Return the (x, y) coordinate for the center point of the cell that contains the specified text.  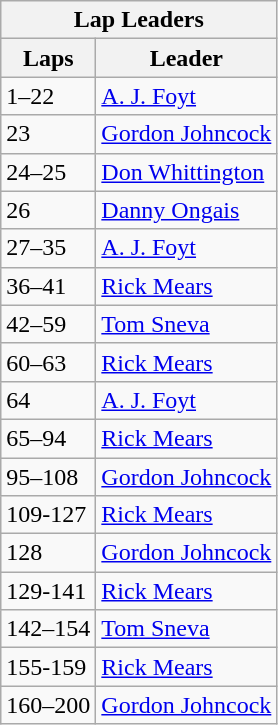
Leader (186, 58)
109-127 (48, 515)
Danny Ongais (186, 210)
42–59 (48, 324)
1–22 (48, 96)
65–94 (48, 438)
160–200 (48, 705)
Laps (48, 58)
129-141 (48, 591)
Lap Leaders (139, 20)
23 (48, 134)
24–25 (48, 172)
64 (48, 400)
Don Whittington (186, 172)
95–108 (48, 477)
26 (48, 210)
60–63 (48, 362)
128 (48, 553)
36–41 (48, 286)
155-159 (48, 667)
27–35 (48, 248)
142–154 (48, 629)
